Extract the [x, y] coordinate from the center of the cell holding the provided text.  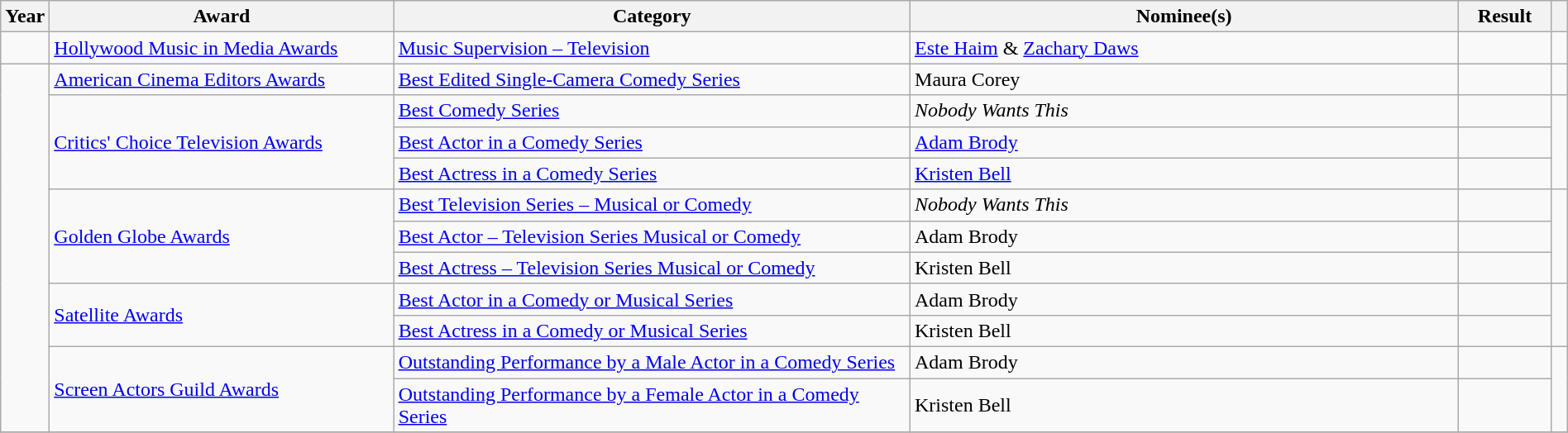
Golden Globe Awards [222, 236]
Best Actor in a Comedy or Musical Series [652, 299]
American Cinema Editors Awards [222, 79]
Outstanding Performance by a Male Actor in a Comedy Series [652, 362]
Best Actor in a Comedy Series [652, 142]
Best Actress – Television Series Musical or Comedy [652, 268]
Best Edited Single-Camera Comedy Series [652, 79]
Critics' Choice Television Awards [222, 142]
Best Actress in a Comedy or Musical Series [652, 331]
Year [25, 17]
Award [222, 17]
Music Supervision – Television [652, 48]
Nominee(s) [1184, 17]
Outstanding Performance by a Female Actor in a Comedy Series [652, 405]
Best Actor – Television Series Musical or Comedy [652, 236]
Satellite Awards [222, 315]
Hollywood Music in Media Awards [222, 48]
Este Haim & Zachary Daws [1184, 48]
Best Comedy Series [652, 111]
Screen Actors Guild Awards [222, 388]
Best Television Series – Musical or Comedy [652, 205]
Result [1505, 17]
Maura Corey [1184, 79]
Best Actress in a Comedy Series [652, 174]
Category [652, 17]
